Search for the cell housing the specified text and yield its (x, y) center coordinate. 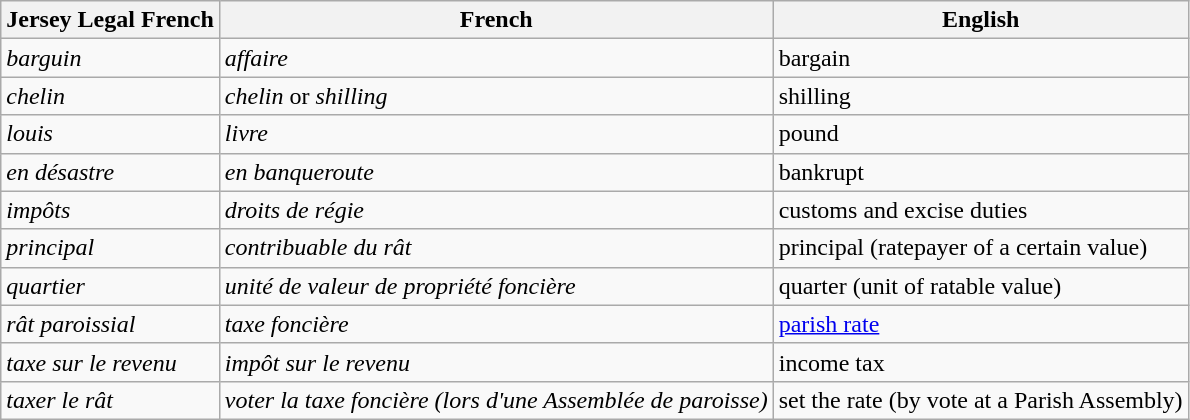
taxer le rât (110, 400)
bankrupt (980, 172)
impôts (110, 210)
affaire (496, 58)
French (496, 20)
Jersey Legal French (110, 20)
voter la taxe foncière (lors d'une Assemblée de paroisse) (496, 400)
taxe sur le revenu (110, 362)
unité de valeur de propriété foncière (496, 286)
quartier (110, 286)
chelin or shilling (496, 96)
droits de régie (496, 210)
bargain (980, 58)
principal (ratepayer of a certain value) (980, 248)
pound (980, 134)
set the rate (by vote at a Parish Assembly) (980, 400)
shilling (980, 96)
en banqueroute (496, 172)
impôt sur le revenu (496, 362)
quarter (unit of ratable value) (980, 286)
principal (110, 248)
English (980, 20)
livre (496, 134)
contribuable du rât (496, 248)
rât paroissial (110, 324)
chelin (110, 96)
income tax (980, 362)
parish rate (980, 324)
taxe foncière (496, 324)
customs and excise duties (980, 210)
louis (110, 134)
barguin (110, 58)
en désastre (110, 172)
